Identify which cell holds the provided text, then report its [X, Y] central coordinate. 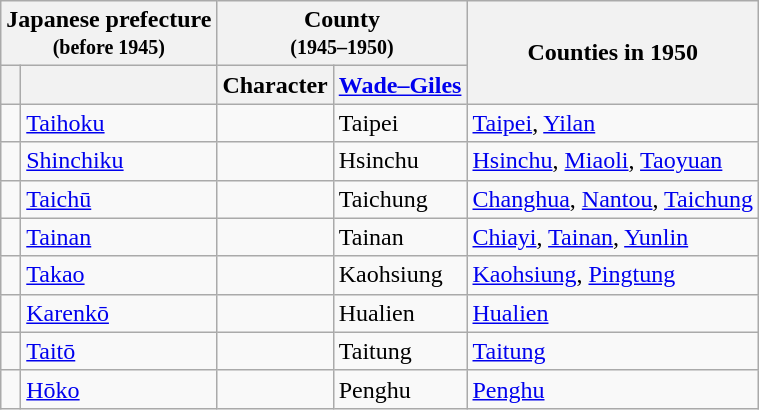
Taipei [400, 123]
Hsinchu [400, 161]
Taihoku [119, 123]
Kaohsiung, Pingtung [613, 275]
Wade–Giles [400, 85]
Hsinchu, Miaoli, Taoyuan [613, 161]
Takao [119, 275]
Shinchiku [119, 161]
County(1945–1950) [342, 34]
Japanese prefecture(before 1945) [109, 34]
Chiayi, Tainan, Yunlin [613, 237]
Character [275, 85]
Taichung [400, 199]
Hōko [119, 389]
Taitō [119, 351]
Taipei, Yilan [613, 123]
Karenkō [119, 313]
Taichū [119, 199]
Changhua, Nantou, Taichung [613, 199]
Kaohsiung [400, 275]
Counties in 1950 [613, 52]
